Search for the cell housing the specified text and yield its (x, y) center coordinate. 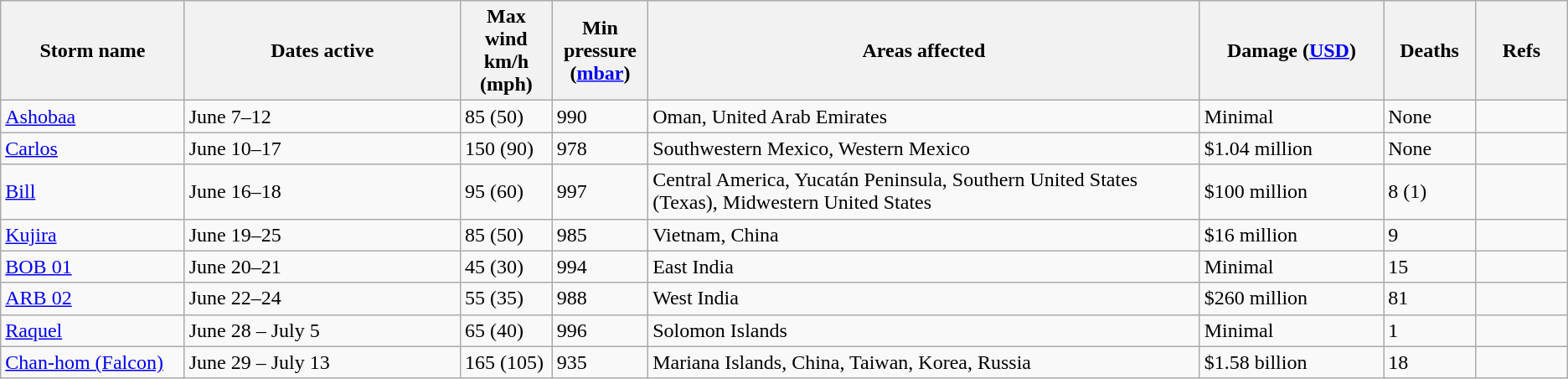
15 (1430, 267)
Vietnam, China (925, 235)
Chan-hom (Falcon) (92, 362)
996 (600, 330)
Central America, Yucatán Peninsula, Southern United States (Texas), Midwestern United States (925, 191)
1 (1430, 330)
ARB 02 (92, 299)
165 (105) (507, 362)
994 (600, 267)
Ashobaa (92, 117)
East India (925, 267)
18 (1430, 362)
Damage (USD) (1292, 50)
Dates active (322, 50)
June 10–17 (322, 148)
Deaths (1430, 50)
Oman, United Arab Emirates (925, 117)
June 22–24 (322, 299)
$1.04 million (1292, 148)
June 29 – July 13 (322, 362)
9 (1430, 235)
Bill (92, 191)
June 28 – July 5 (322, 330)
150 (90) (507, 148)
$1.58 billion (1292, 362)
Raquel (92, 330)
95 (60) (507, 191)
June 16–18 (322, 191)
$100 million (1292, 191)
$16 million (1292, 235)
Max wind km/h (mph) (507, 50)
Southwestern Mexico, Western Mexico (925, 148)
Kujira (92, 235)
Min pressure (mbar) (600, 50)
Areas affected (925, 50)
June 20–21 (322, 267)
55 (35) (507, 299)
West India (925, 299)
997 (600, 191)
45 (30) (507, 267)
65 (40) (507, 330)
8 (1) (1430, 191)
Storm name (92, 50)
June 7–12 (322, 117)
June 19–25 (322, 235)
990 (600, 117)
935 (600, 362)
Mariana Islands, China, Taiwan, Korea, Russia (925, 362)
978 (600, 148)
$260 million (1292, 299)
81 (1430, 299)
Solomon Islands (925, 330)
BOB 01 (92, 267)
988 (600, 299)
985 (600, 235)
Refs (1521, 50)
Carlos (92, 148)
